Capture the cell that displays the provided text and extract its (x, y) central coordinate. 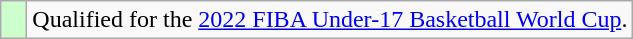
Qualified for the 2022 FIBA Under-17 Basketball World Cup. (330, 20)
